Identify which cell holds the provided text, then report its [X, Y] central coordinate. 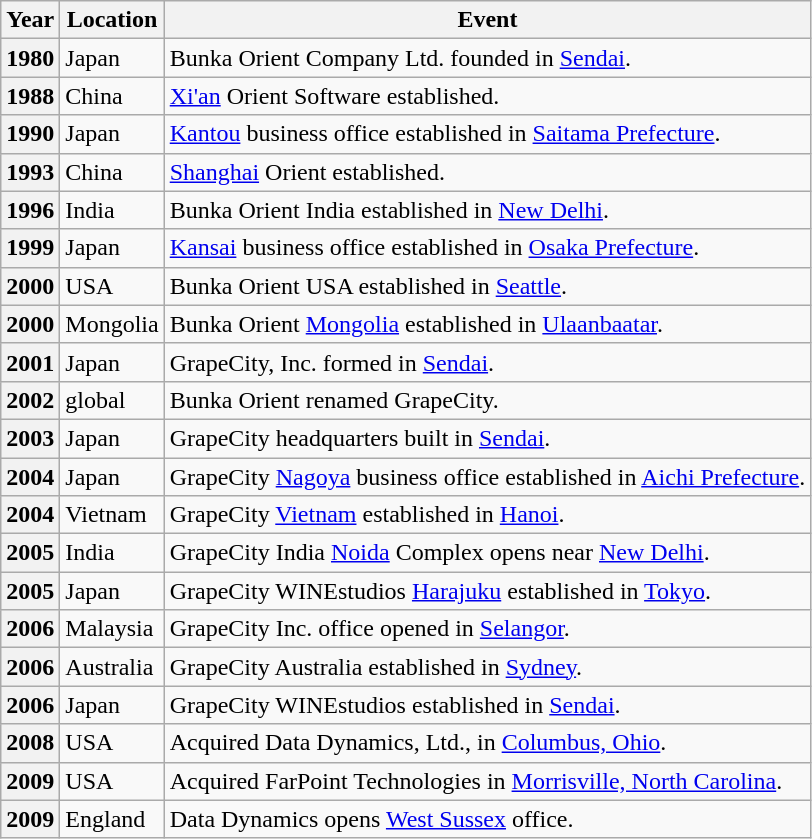
Kantou business office established in Saitama Prefecture. [487, 134]
GrapeCity WINEstudios established in Sendai. [487, 705]
Year [30, 20]
Bunka Orient India established in New Delhi. [487, 210]
Data Dynamics opens West Sussex office. [487, 819]
GrapeCity Vietnam established in Hanoi. [487, 515]
Xi'an Orient Software established. [487, 96]
GrapeCity Nagoya business office established in Aichi Prefecture. [487, 477]
Kansai business office established in Osaka Prefecture. [487, 248]
1993 [30, 172]
2003 [30, 438]
1996 [30, 210]
Australia [112, 667]
England [112, 819]
Mongolia [112, 324]
Malaysia [112, 629]
Bunka Orient Mongolia established in Ulaanbaatar. [487, 324]
Event [487, 20]
Vietnam [112, 515]
1980 [30, 58]
Shanghai Orient established. [487, 172]
GrapeCity Australia established in Sydney. [487, 667]
GrapeCity headquarters built in Sendai. [487, 438]
GrapeCity, Inc. formed in Sendai. [487, 362]
GrapeCity India Noida Complex opens near New Delhi. [487, 553]
2002 [30, 400]
Bunka Orient renamed GrapeCity. [487, 400]
Bunka Orient Company Ltd. founded in Sendai. [487, 58]
GrapeCity Inc. office opened in Selangor. [487, 629]
Acquired Data Dynamics, Ltd., in Columbus, Ohio. [487, 743]
Acquired FarPoint Technologies in Morrisville, North Carolina. [487, 781]
1990 [30, 134]
2001 [30, 362]
global [112, 400]
1999 [30, 248]
Bunka Orient USA established in Seattle. [487, 286]
1988 [30, 96]
2008 [30, 743]
Location [112, 20]
GrapeCity WINEstudios Harajuku established in Tokyo. [487, 591]
